Detect which cell encompasses the target text, then output its [x, y] center coordinate. 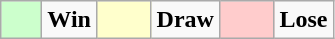
Win [70, 20]
Draw [185, 20]
Lose [304, 20]
